Capture the cell that displays the provided text and extract its [x, y] central coordinate. 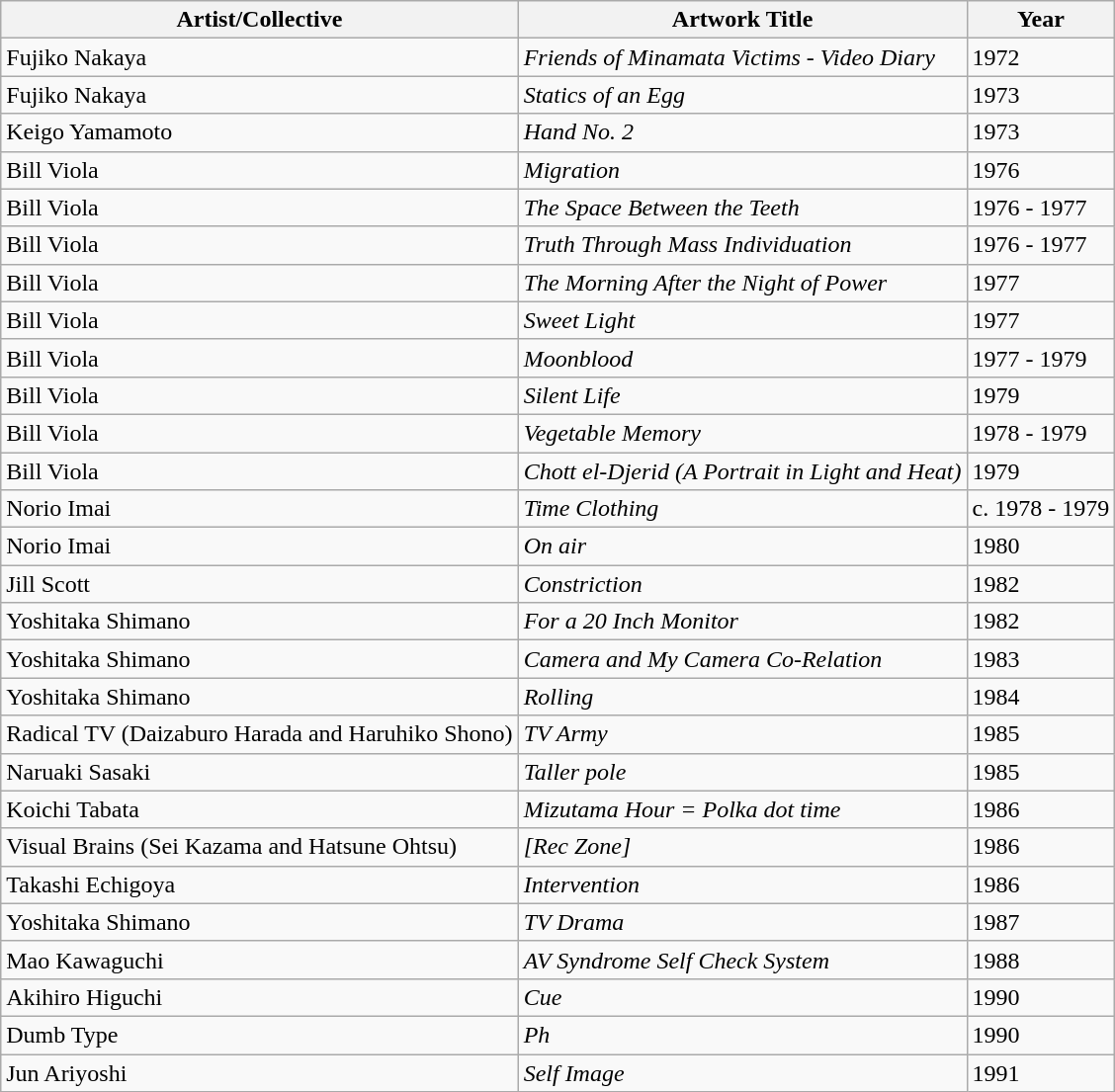
1983 [1041, 659]
TV Army [742, 734]
Sweet Light [742, 320]
[Rec Zone] [742, 847]
1987 [1041, 922]
Ph [742, 1035]
Koichi Tabata [259, 809]
Takashi Echigoya [259, 884]
Mizutama Hour = Polka dot time [742, 809]
Moonblood [742, 358]
1972 [1041, 57]
1991 [1041, 1072]
Friends of Minamata Victims - Video Diary [742, 57]
Keigo Yamamoto [259, 132]
Taller pole [742, 772]
On air [742, 546]
Artwork Title [742, 20]
Akihiro Higuchi [259, 997]
1988 [1041, 960]
1978 - 1979 [1041, 433]
Rolling [742, 697]
AV Syndrome Self Check System [742, 960]
Radical TV (Daizaburo Harada and Haruhiko Shono) [259, 734]
Vegetable Memory [742, 433]
Jun Ariyoshi [259, 1072]
Artist/Collective [259, 20]
The Morning After the Night of Power [742, 283]
For a 20 Inch Monitor [742, 622]
Self Image [742, 1072]
c. 1978 - 1979 [1041, 509]
Hand No. 2 [742, 132]
Statics of an Egg [742, 95]
Year [1041, 20]
1976 [1041, 170]
Chott el-Djerid (A Portrait in Light and Heat) [742, 471]
1977 - 1979 [1041, 358]
Mao Kawaguchi [259, 960]
Constriction [742, 584]
Time Clothing [742, 509]
Migration [742, 170]
Naruaki Sasaki [259, 772]
The Space Between the Teeth [742, 208]
1984 [1041, 697]
Intervention [742, 884]
Dumb Type [259, 1035]
Silent Life [742, 395]
Cue [742, 997]
1980 [1041, 546]
TV Drama [742, 922]
Jill Scott [259, 584]
Visual Brains (Sei Kazama and Hatsune Ohtsu) [259, 847]
Camera and My Camera Co-Relation [742, 659]
Truth Through Mass Individuation [742, 245]
